For the text-containing cell, return its midpoint in [X, Y] coordinate format. 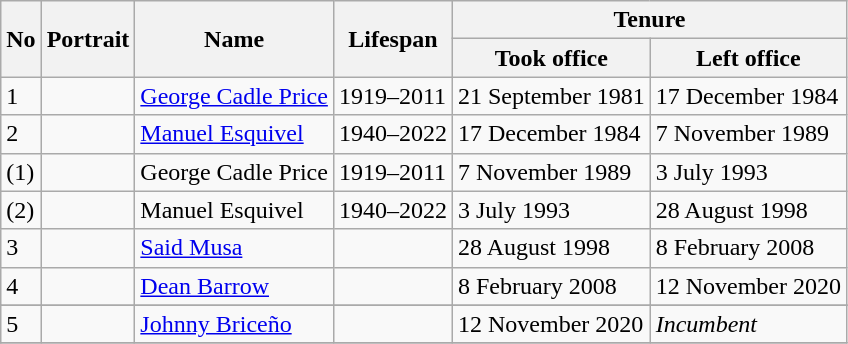
2 [21, 134]
(2) [21, 210]
Took office [551, 58]
Lifespan [392, 39]
Dean Barrow [234, 286]
Incumbent [748, 324]
Left office [748, 58]
1 [21, 96]
Tenure [649, 20]
No [21, 39]
Portrait [88, 39]
Johnny Briceño [234, 324]
Name [234, 39]
3 [21, 248]
21 September 1981 [551, 96]
(1) [21, 172]
4 [21, 286]
5 [21, 324]
Said Musa [234, 248]
